Determine the [x, y] coordinate at the center of the cell enclosing the given text.  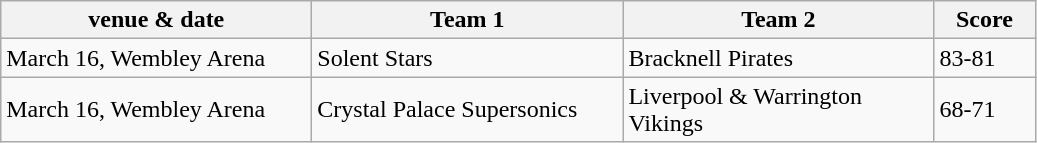
Team 2 [778, 20]
Solent Stars [468, 58]
Score [984, 20]
Crystal Palace Supersonics [468, 110]
venue & date [156, 20]
83-81 [984, 58]
Team 1 [468, 20]
68-71 [984, 110]
Bracknell Pirates [778, 58]
Liverpool & Warrington Vikings [778, 110]
